Pinpoint the cell where the given text exists, returning its [X, Y] midpoint coordinate. 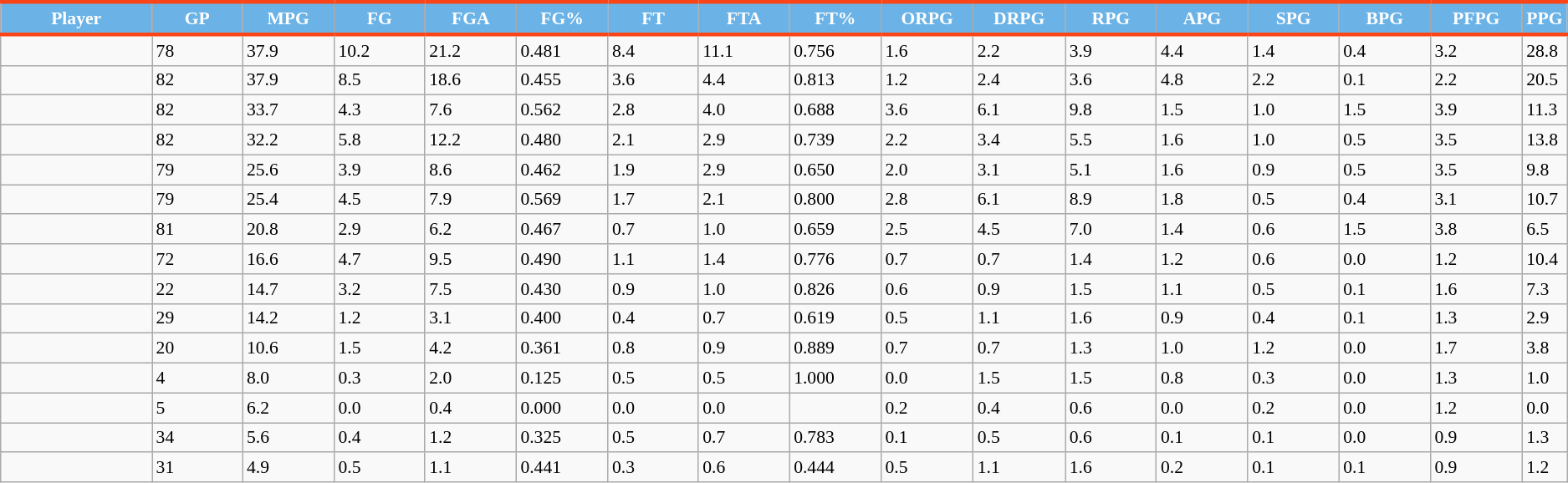
0.783 [835, 438]
RPG [1111, 18]
7.3 [1545, 289]
7.0 [1111, 230]
14.7 [288, 289]
29 [197, 318]
5.6 [288, 438]
13.8 [1545, 140]
72 [197, 259]
1.000 [835, 379]
0.776 [835, 259]
9.5 [470, 259]
FG [380, 18]
78 [197, 50]
18.6 [470, 80]
4.3 [380, 110]
GP [197, 18]
0.562 [562, 110]
20.8 [288, 230]
0.569 [562, 200]
8.4 [653, 50]
FTA [744, 18]
Player [77, 18]
0.813 [835, 80]
1.9 [653, 170]
25.4 [288, 200]
DRPG [1019, 18]
0.462 [562, 170]
0.430 [562, 289]
4.0 [744, 110]
20 [197, 348]
0.400 [562, 318]
FT% [835, 18]
4.2 [470, 348]
FG% [562, 18]
21.2 [470, 50]
32.2 [288, 140]
4 [197, 379]
5.5 [1111, 140]
0.490 [562, 259]
0.325 [562, 438]
31 [197, 468]
0.125 [562, 379]
FT [653, 18]
5.8 [380, 140]
2.4 [1019, 80]
34 [197, 438]
4.9 [288, 468]
3.4 [1019, 140]
22 [197, 289]
0.467 [562, 230]
10.7 [1545, 200]
5 [197, 408]
10.6 [288, 348]
10.2 [380, 50]
33.7 [288, 110]
12.2 [470, 140]
28.8 [1545, 50]
0.650 [835, 170]
6.5 [1545, 230]
MPG [288, 18]
0.739 [835, 140]
7.9 [470, 200]
2.5 [927, 230]
1.8 [1203, 200]
0.800 [835, 200]
7.5 [470, 289]
0.826 [835, 289]
0.688 [835, 110]
8.5 [380, 80]
SPG [1293, 18]
8.0 [288, 379]
0.889 [835, 348]
81 [197, 230]
0.481 [562, 50]
0.444 [835, 468]
BPG [1385, 18]
25.6 [288, 170]
11.1 [744, 50]
14.2 [288, 318]
FGA [470, 18]
0.659 [835, 230]
0.455 [562, 80]
PFPG [1476, 18]
4.8 [1203, 80]
0.619 [835, 318]
10.4 [1545, 259]
5.1 [1111, 170]
0.756 [835, 50]
APG [1203, 18]
0.441 [562, 468]
4.7 [380, 259]
PPG [1545, 18]
ORPG [927, 18]
8.6 [470, 170]
20.5 [1545, 80]
8.9 [1111, 200]
0.480 [562, 140]
11.3 [1545, 110]
7.6 [470, 110]
0.361 [562, 348]
16.6 [288, 259]
0.000 [562, 408]
